Return (X, Y) of the center of cell containing provided text 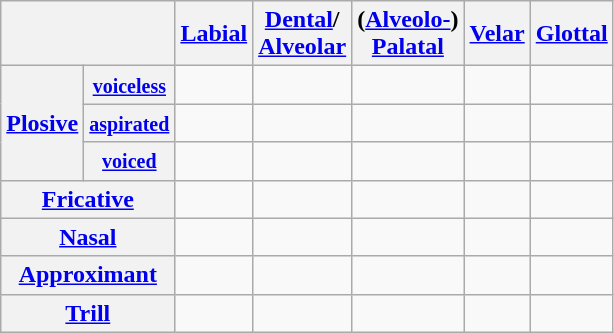
Plosive (42, 123)
Glottal (572, 34)
Fricative (88, 199)
Labial (214, 34)
Approximant (88, 275)
aspirated (130, 123)
Dental/Alveolar (302, 34)
Nasal (88, 237)
Velar (497, 34)
voiced (130, 161)
(Alveolo-)Palatal (408, 34)
voiceless (130, 85)
Trill (88, 313)
